Return (X, Y) of the center of cell containing provided text 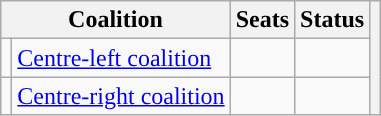
Seats (262, 20)
Centre-left coalition (121, 58)
Status (332, 20)
Centre-right coalition (121, 96)
Coalition (116, 20)
